Detect which cell encompasses the target text, then output its (X, Y) center coordinate. 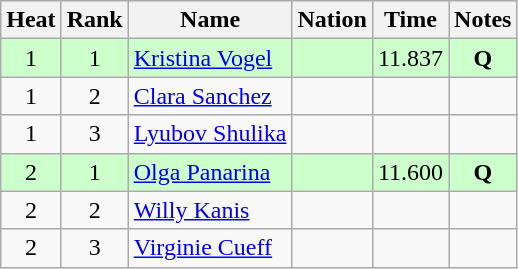
Name (210, 20)
Virginie Cueff (210, 248)
Olga Panarina (210, 172)
Kristina Vogel (210, 58)
Time (410, 20)
Notes (483, 20)
Rank (94, 20)
Nation (332, 20)
11.837 (410, 58)
Willy Kanis (210, 210)
Lyubov Shulika (210, 134)
11.600 (410, 172)
Heat (31, 20)
Clara Sanchez (210, 96)
